Detect which cell encompasses the target text, then output its (X, Y) center coordinate. 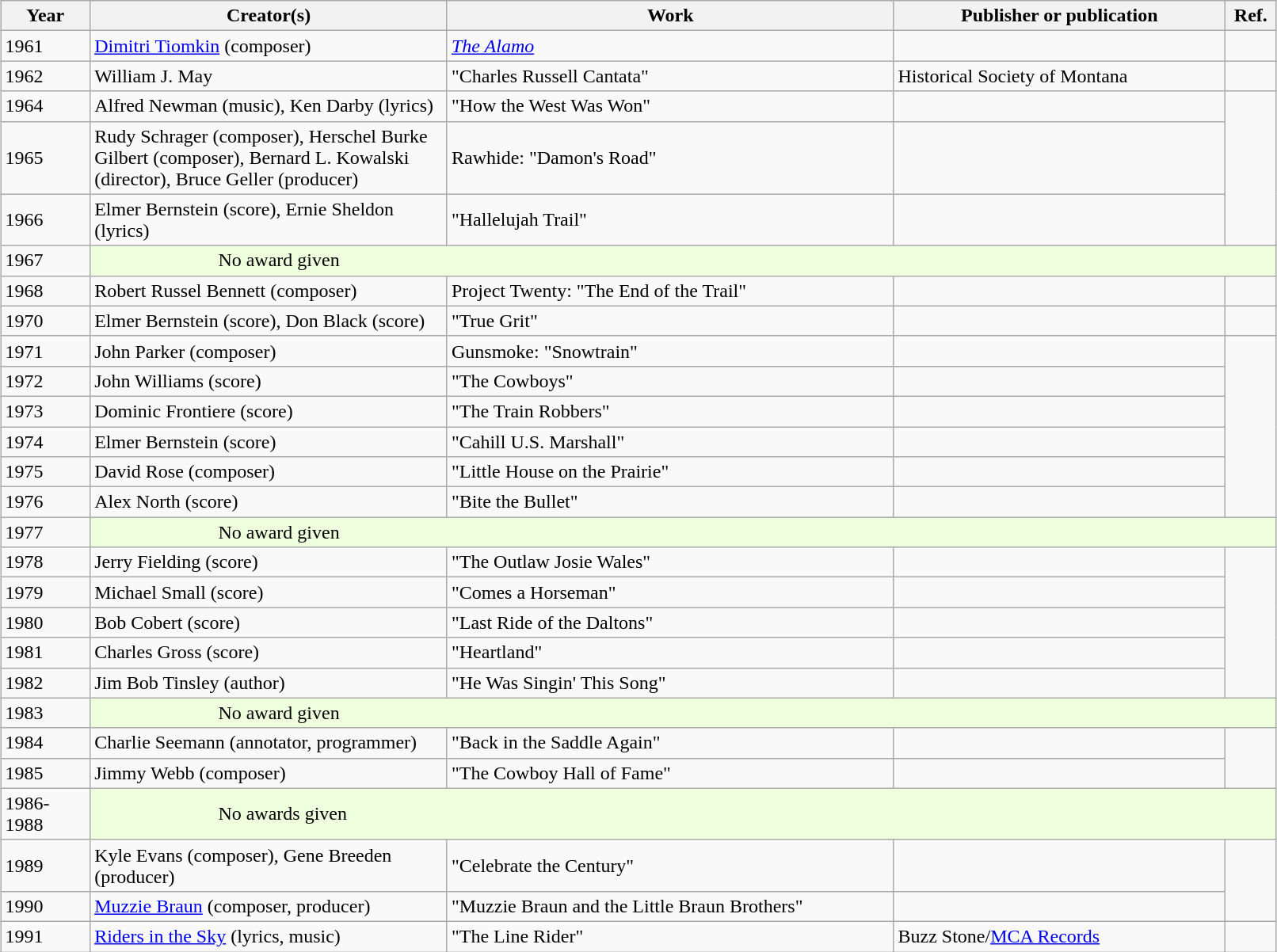
Robert Russel Bennett (composer) (269, 291)
William J. May (269, 76)
Alfred Newman (music), Ken Darby (lyrics) (269, 106)
"Last Ride of the Daltons" (670, 623)
1990 (46, 906)
"Cahill U.S. Marshall" (670, 441)
1974 (46, 441)
1978 (46, 562)
1991 (46, 936)
1983 (46, 713)
"The Outlaw Josie Wales" (670, 562)
Rawhide: "Damon's Road" (670, 158)
1984 (46, 743)
1965 (46, 158)
"Charles Russell Cantata" (670, 76)
1970 (46, 321)
Buzz Stone/MCA Records (1060, 936)
"How the West Was Won" (670, 106)
"He Was Singin' This Song" (670, 683)
1985 (46, 773)
Riders in the Sky (lyrics, music) (269, 936)
Year (46, 16)
Alex North (score) (269, 502)
"Muzzie Braun and the Little Braun Brothers" (670, 906)
Historical Society of Montana (1060, 76)
1961 (46, 46)
Creator(s) (269, 16)
"The Cowboys" (670, 381)
Gunsmoke: "Snowtrain" (670, 351)
Jim Bob Tinsley (author) (269, 683)
1980 (46, 623)
1973 (46, 411)
"Back in the Saddle Again" (670, 743)
Muzzie Braun (composer, producer) (269, 906)
"The Cowboy Hall of Fame" (670, 773)
Elmer Bernstein (score), Ernie Sheldon (lyrics) (269, 220)
"Heartland" (670, 653)
1964 (46, 106)
"Little House on the Prairie" (670, 472)
"Celebrate the Century" (670, 865)
1979 (46, 592)
Rudy Schrager (composer), Herschel Burke Gilbert (composer), Bernard L. Kowalski (director), Bruce Geller (producer) (269, 158)
"The Train Robbers" (670, 411)
"Bite the Bullet" (670, 502)
1966 (46, 220)
1972 (46, 381)
Elmer Bernstein (score) (269, 441)
1982 (46, 683)
Work (670, 16)
1967 (46, 261)
"Hallelujah Trail" (670, 220)
Charles Gross (score) (269, 653)
Kyle Evans (composer), Gene Breeden (producer) (269, 865)
Dimitri Tiomkin (composer) (269, 46)
1976 (46, 502)
Bob Cobert (score) (269, 623)
Jerry Fielding (score) (269, 562)
The Alamo (670, 46)
"True Grit" (670, 321)
"Comes a Horseman" (670, 592)
No awards given (683, 814)
David Rose (composer) (269, 472)
Project Twenty: "The End of the Trail" (670, 291)
1962 (46, 76)
1971 (46, 351)
Michael Small (score) (269, 592)
Ref. (1251, 16)
John Williams (score) (269, 381)
John Parker (composer) (269, 351)
Dominic Frontiere (score) (269, 411)
Charlie Seemann (annotator, programmer) (269, 743)
1968 (46, 291)
1986-1988 (46, 814)
Publisher or publication (1060, 16)
1981 (46, 653)
1975 (46, 472)
Jimmy Webb (composer) (269, 773)
1989 (46, 865)
1977 (46, 532)
Elmer Bernstein (score), Don Black (score) (269, 321)
"The Line Rider" (670, 936)
